Return the (x, y) coordinate for the center point of the cell that contains the specified text.  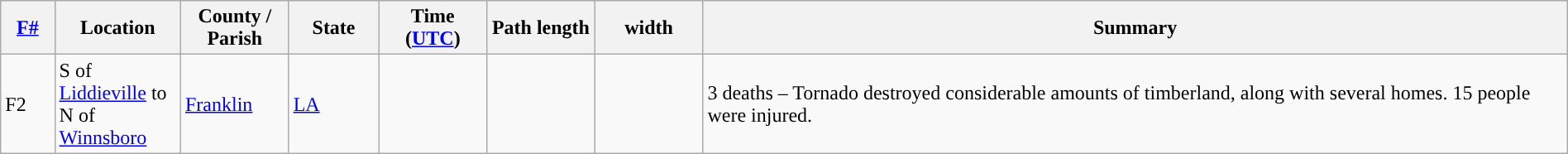
F# (28, 28)
3 deaths – Tornado destroyed considerable amounts of timberland, along with several homes. 15 people were injured. (1135, 104)
Summary (1135, 28)
Location (117, 28)
width (648, 28)
S of Liddieville to N of Winnsboro (117, 104)
F2 (28, 104)
State (334, 28)
Path length (541, 28)
Franklin (235, 104)
LA (334, 104)
County / Parish (235, 28)
Time (UTC) (433, 28)
